Locate the cell with the specified text and output its [X, Y] center coordinate. 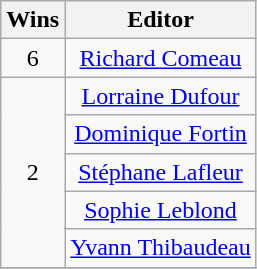
2 [33, 172]
Lorraine Dufour [161, 96]
Dominique Fortin [161, 134]
Editor [161, 20]
Wins [33, 20]
Richard Comeau [161, 58]
Stéphane Lafleur [161, 172]
Yvann Thibaudeau [161, 248]
6 [33, 58]
Sophie Leblond [161, 210]
